Extract the [X, Y] coordinate from the center of the cell holding the provided text.  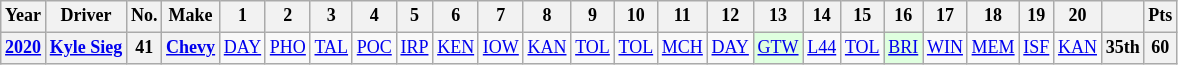
8 [547, 16]
2020 [24, 48]
11 [682, 16]
35th [1122, 48]
PHO [288, 48]
MEM [993, 48]
TAL [331, 48]
IRP [414, 48]
No. [144, 16]
19 [1036, 16]
Year [24, 16]
ISF [1036, 48]
KEN [456, 48]
17 [946, 16]
13 [778, 16]
Kyle Sieg [86, 48]
4 [374, 16]
15 [862, 16]
MCH [682, 48]
1 [242, 16]
7 [500, 16]
14 [822, 16]
9 [592, 16]
BRI [904, 48]
Driver [86, 16]
GTW [778, 48]
3 [331, 16]
6 [456, 16]
60 [1160, 48]
41 [144, 48]
Make [191, 16]
POC [374, 48]
WIN [946, 48]
16 [904, 16]
12 [730, 16]
2 [288, 16]
Chevy [191, 48]
L44 [822, 48]
5 [414, 16]
Pts [1160, 16]
18 [993, 16]
IOW [500, 48]
10 [636, 16]
20 [1078, 16]
